Locate the cell with the specified text and output its (X, Y) center coordinate. 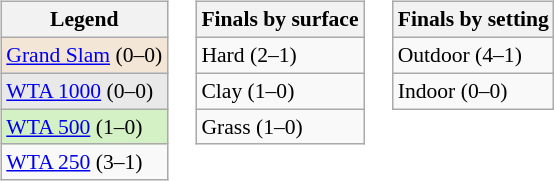
Finals by surface (280, 20)
WTA 500 (1–0) (84, 127)
WTA 250 (3–1) (84, 162)
Hard (2–1) (280, 55)
Outdoor (4–1) (474, 55)
WTA 1000 (0–0) (84, 91)
Grand Slam (0–0) (84, 55)
Finals by setting (474, 20)
Indoor (0–0) (474, 91)
Legend (84, 20)
Clay (1–0) (280, 91)
Grass (1–0) (280, 127)
